Return [x, y] of the center of cell containing provided text 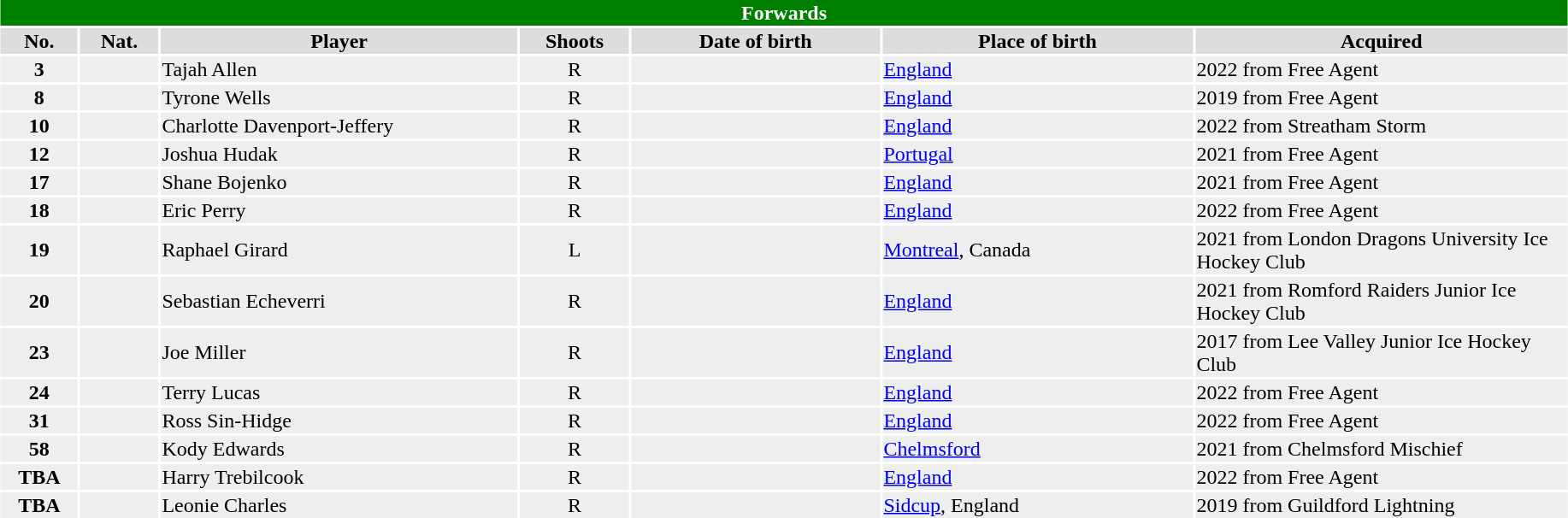
12 [39, 154]
Charlotte Davenport-Jeffery [339, 126]
Montreal, Canada [1038, 250]
L [575, 250]
Eric Perry [339, 210]
2019 from Free Agent [1382, 97]
Sidcup, England [1038, 505]
Player [339, 41]
Place of birth [1038, 41]
8 [39, 97]
Raphael Girard [339, 250]
2021 from Chelmsford Mischief [1382, 449]
No. [39, 41]
Nat. [120, 41]
Shoots [575, 41]
2021 from London Dragons University Ice Hockey Club [1382, 250]
17 [39, 182]
Forwards [783, 13]
18 [39, 210]
Tyrone Wells [339, 97]
10 [39, 126]
2017 from Lee Valley Junior Ice Hockey Club [1382, 352]
Shane Bojenko [339, 182]
Harry Trebilcook [339, 477]
Leonie Charles [339, 505]
19 [39, 250]
Kody Edwards [339, 449]
Chelmsford [1038, 449]
Ross Sin-Hidge [339, 421]
Acquired [1382, 41]
3 [39, 69]
2019 from Guildford Lightning [1382, 505]
58 [39, 449]
2021 from Romford Raiders Junior Ice Hockey Club [1382, 301]
20 [39, 301]
Tajah Allen [339, 69]
Joshua Hudak [339, 154]
Date of birth [755, 41]
31 [39, 421]
Joe Miller [339, 352]
2022 from Streatham Storm [1382, 126]
23 [39, 352]
Portugal [1038, 154]
Terry Lucas [339, 392]
24 [39, 392]
Sebastian Echeverri [339, 301]
